Capture the cell that displays the provided text and extract its [x, y] central coordinate. 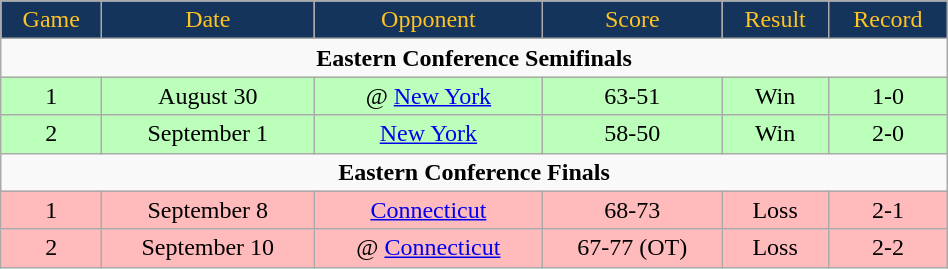
Connecticut [428, 210]
63-51 [632, 96]
Eastern Conference Semifinals [474, 58]
New York [428, 134]
Record [888, 20]
Date [208, 20]
2-2 [888, 248]
2-1 [888, 210]
Game [52, 20]
@ Connecticut [428, 248]
September 8 [208, 210]
Score [632, 20]
September 10 [208, 248]
2-0 [888, 134]
September 1 [208, 134]
67-77 (OT) [632, 248]
Opponent [428, 20]
1-0 [888, 96]
August 30 [208, 96]
@ New York [428, 96]
68-73 [632, 210]
Result [776, 20]
Eastern Conference Finals [474, 172]
58-50 [632, 134]
